Scan for the cell matching the given text and deliver its [x, y] coordinate at center. 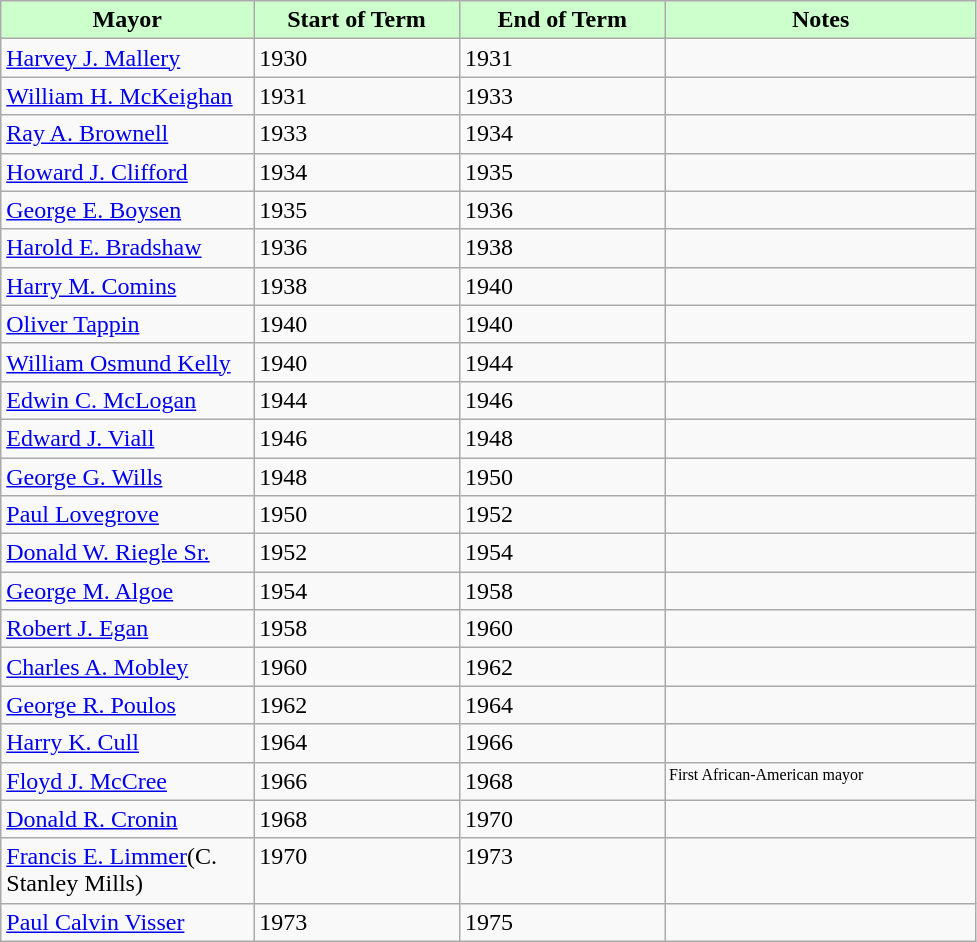
Robert J. Egan [128, 629]
Paul Calvin Visser [128, 922]
First African-American mayor [820, 781]
Mayor [128, 20]
Harry K. Cull [128, 743]
George M. Algoe [128, 591]
Harvey J. Mallery [128, 58]
William Osmund Kelly [128, 362]
Howard J. Clifford [128, 172]
George G. Wills [128, 477]
Harold E. Bradshaw [128, 248]
End of Term [562, 20]
Francis E. Limmer(C. Stanley Mills) [128, 870]
Ray A. Brownell [128, 134]
Notes [820, 20]
Edwin C. McLogan [128, 400]
1930 [357, 58]
Charles A. Mobley [128, 667]
Floyd J. McCree [128, 781]
Donald W. Riegle Sr. [128, 553]
Start of Term [357, 20]
William H. McKeighan [128, 96]
George R. Poulos [128, 705]
Paul Lovegrove [128, 515]
Oliver Tappin [128, 324]
Edward J. Viall [128, 438]
Harry M. Comins [128, 286]
1975 [562, 922]
Donald R. Cronin [128, 819]
George E. Boysen [128, 210]
